From the cell containing the given text, extract its center point as [x, y] coordinate. 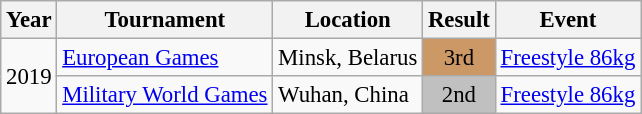
Military World Games [165, 95]
Year [29, 20]
European Games [165, 58]
Event [568, 20]
Result [460, 20]
Tournament [165, 20]
Wuhan, China [348, 95]
Location [348, 20]
2nd [460, 95]
Minsk, Belarus [348, 58]
3rd [460, 58]
2019 [29, 76]
